Output the [x, y] coordinate of the center of the cell containing the given text.  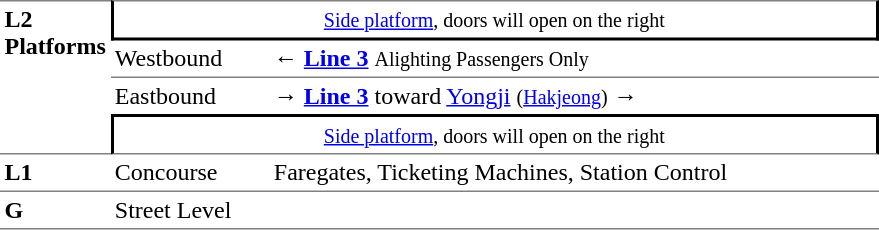
Street Level [190, 211]
Concourse [190, 173]
→ Line 3 toward Yongji (Hakjeong) → [574, 96]
Eastbound [190, 96]
L1 [55, 173]
G [55, 211]
Faregates, Ticketing Machines, Station Control [574, 173]
L2Platforms [55, 77]
← Line 3 Alighting Passengers Only [574, 59]
Westbound [190, 59]
